Capture the cell that displays the provided text and extract its [x, y] central coordinate. 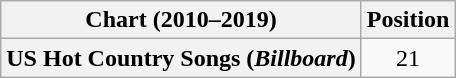
US Hot Country Songs (Billboard) [181, 58]
Chart (2010–2019) [181, 20]
21 [408, 58]
Position [408, 20]
